Capture the cell that displays the provided text and extract its (X, Y) central coordinate. 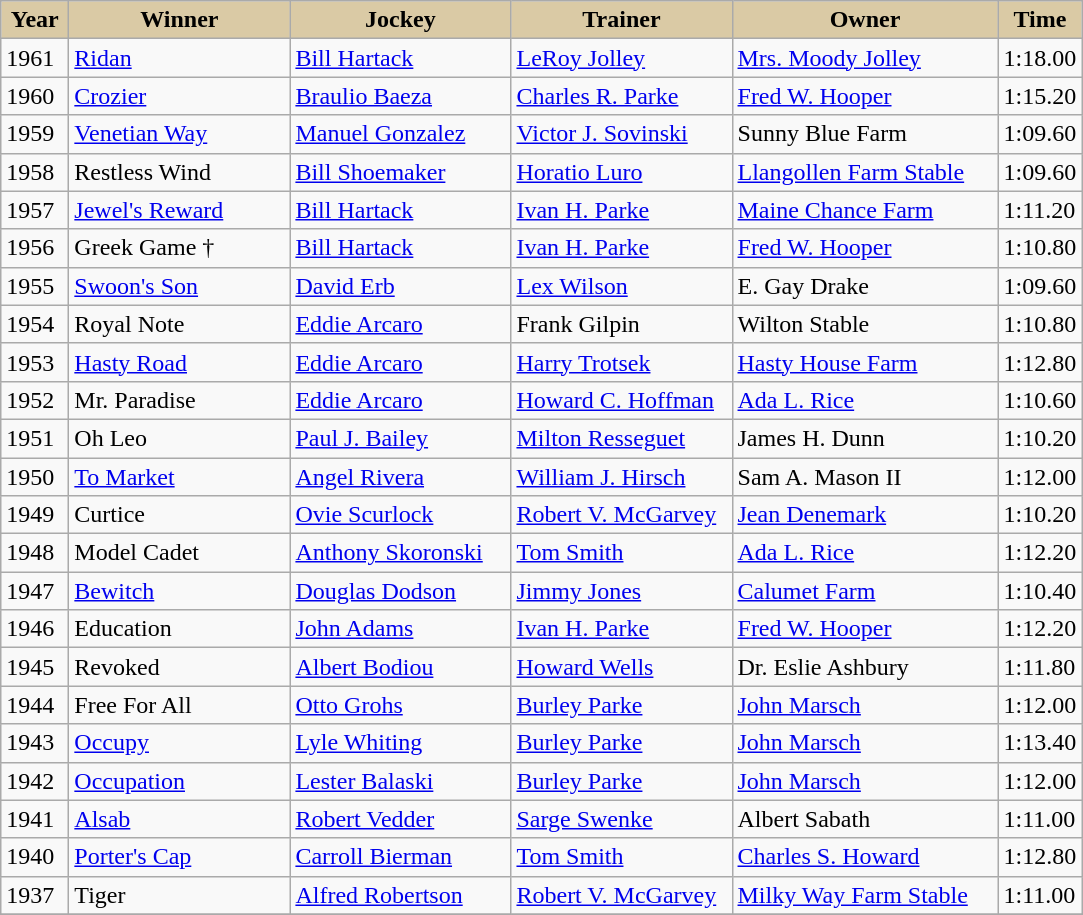
1:13.40 (1040, 743)
Charles S. Howard (865, 857)
Alsab (180, 819)
Victor J. Sovinski (622, 134)
Bewitch (180, 591)
Trainer (622, 20)
1956 (35, 248)
Milky Way Farm Stable (865, 895)
Otto Grohs (400, 705)
Jimmy Jones (622, 591)
Royal Note (180, 324)
1940 (35, 857)
Porter's Cap (180, 857)
1941 (35, 819)
Jean Denemark (865, 515)
1958 (35, 172)
Mrs. Moody Jolley (865, 58)
Winner (180, 20)
Hasty House Farm (865, 362)
Free For All (180, 705)
1955 (35, 286)
1946 (35, 629)
Occupy (180, 743)
Braulio Baeza (400, 96)
Bill Shoemaker (400, 172)
1949 (35, 515)
1942 (35, 781)
Paul J. Bailey (400, 438)
Oh Leo (180, 438)
Restless Wind (180, 172)
1:10.60 (1040, 400)
Wilton Stable (865, 324)
1:15.20 (1040, 96)
Lester Balaski (400, 781)
William J. Hirsch (622, 477)
Swoon's Son (180, 286)
1:11.20 (1040, 210)
Harry Trotsek (622, 362)
Crozier (180, 96)
Albert Sabath (865, 819)
Howard Wells (622, 667)
1947 (35, 591)
Sarge Swenke (622, 819)
Carroll Bierman (400, 857)
1943 (35, 743)
LeRoy Jolley (622, 58)
1960 (35, 96)
Year (35, 20)
Ovie Scurlock (400, 515)
1:10.40 (1040, 591)
1948 (35, 553)
Sunny Blue Farm (865, 134)
Albert Bodiou (400, 667)
Alfred Robertson (400, 895)
1954 (35, 324)
Ridan (180, 58)
Lyle Whiting (400, 743)
Owner (865, 20)
Tiger (180, 895)
Occupation (180, 781)
Charles R. Parke (622, 96)
Manuel Gonzalez (400, 134)
Jockey (400, 20)
1961 (35, 58)
1957 (35, 210)
John Adams (400, 629)
Dr. Eslie Ashbury (865, 667)
Robert Vedder (400, 819)
Horatio Luro (622, 172)
Mr. Paradise (180, 400)
Maine Chance Farm (865, 210)
1:18.00 (1040, 58)
Frank Gilpin (622, 324)
Revoked (180, 667)
1950 (35, 477)
1951 (35, 438)
Calumet Farm (865, 591)
Howard C. Hoffman (622, 400)
1953 (35, 362)
Model Cadet (180, 553)
1952 (35, 400)
1944 (35, 705)
Time (1040, 20)
1959 (35, 134)
Anthony Skoronski (400, 553)
Education (180, 629)
E. Gay Drake (865, 286)
Curtice (180, 515)
James H. Dunn (865, 438)
1945 (35, 667)
Angel Rivera (400, 477)
Lex Wilson (622, 286)
Greek Game † (180, 248)
1937 (35, 895)
David Erb (400, 286)
Venetian Way (180, 134)
Milton Resseguet (622, 438)
1:11.80 (1040, 667)
Jewel's Reward (180, 210)
Hasty Road (180, 362)
Llangollen Farm Stable (865, 172)
To Market (180, 477)
Douglas Dodson (400, 591)
Sam A. Mason II (865, 477)
